From the cell containing the given text, extract its center point as [X, Y] coordinate. 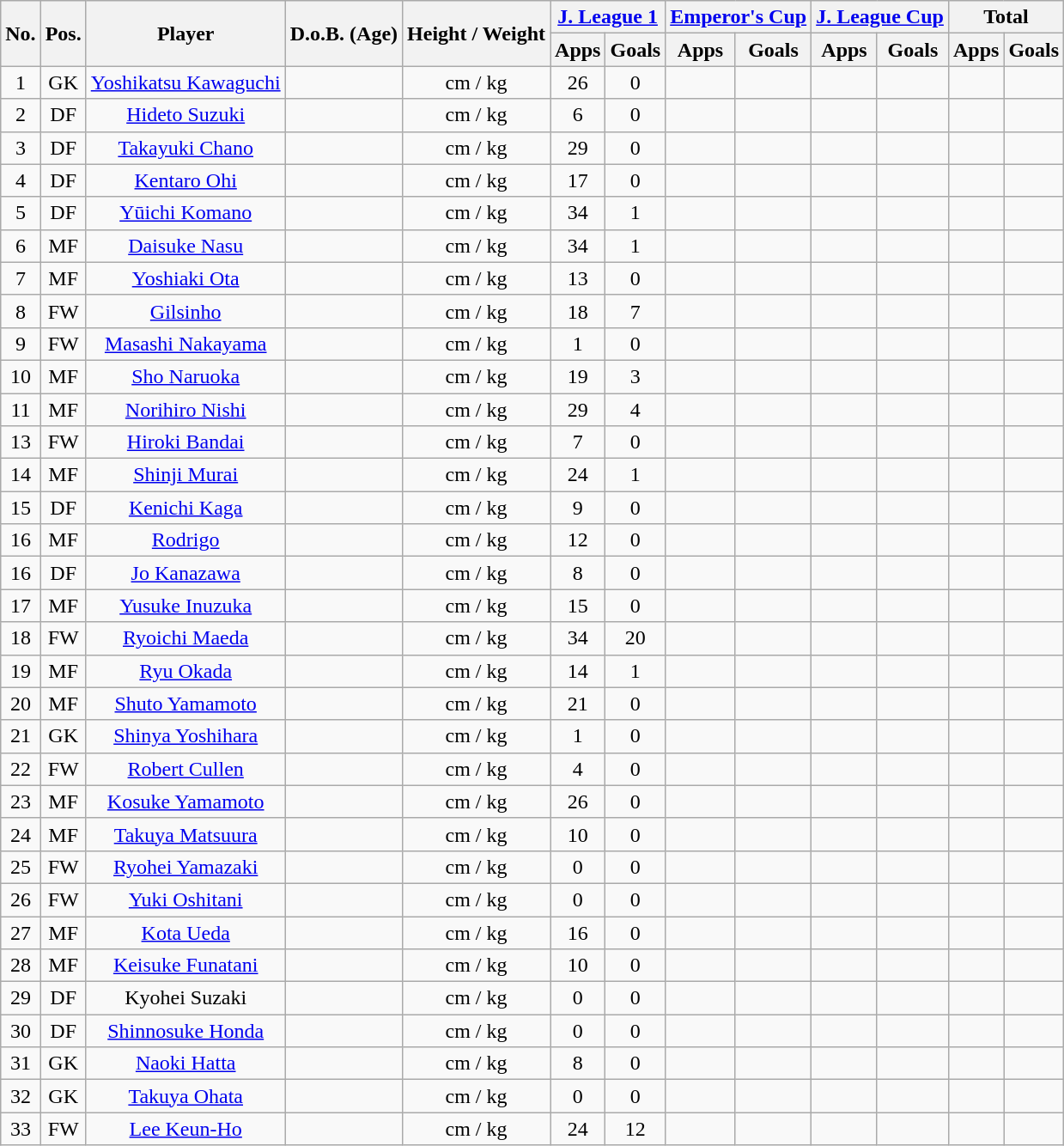
Shinji Murai [185, 475]
Player [185, 34]
Emperor's Cup [739, 17]
Hiroki Bandai [185, 442]
Shuto Yamamoto [185, 704]
Norihiro Nishi [185, 410]
Masashi Nakayama [185, 344]
D.o.B. (Age) [344, 34]
J. League Cup [880, 17]
Ryohei Yamazaki [185, 867]
Rodrigo [185, 540]
27 [21, 932]
Ryu Okada [185, 671]
Kota Ueda [185, 932]
Height / Weight [477, 34]
Kosuke Yamamoto [185, 802]
32 [21, 1096]
Hideto Suzuki [185, 115]
Sho Naruoka [185, 376]
Naoki Hatta [185, 1064]
Kyohei Suzaki [185, 998]
Yusuke Inuzuka [185, 606]
Lee Keun-Ho [185, 1129]
Takuya Ohata [185, 1096]
30 [21, 1031]
Takayuki Chano [185, 148]
Gilsinho [185, 311]
Takuya Matsuura [185, 834]
Yoshiaki Ota [185, 278]
25 [21, 867]
23 [21, 802]
Yuki Oshitani [185, 899]
Robert Cullen [185, 769]
Yūichi Komano [185, 213]
2 [21, 115]
No. [21, 34]
Keisuke Funatani [185, 966]
22 [21, 769]
Daisuke Nasu [185, 246]
Shinnosuke Honda [185, 1031]
Kentaro Ohi [185, 180]
33 [21, 1129]
11 [21, 410]
5 [21, 213]
Pos. [64, 34]
Yoshikatsu Kawaguchi [185, 82]
Jo Kanazawa [185, 573]
28 [21, 966]
31 [21, 1064]
Kenichi Kaga [185, 508]
J. League 1 [608, 17]
Total [1006, 17]
Shinya Yoshihara [185, 736]
Ryoichi Maeda [185, 638]
